Scan for the cell matching the given text and deliver its (X, Y) coordinate at center. 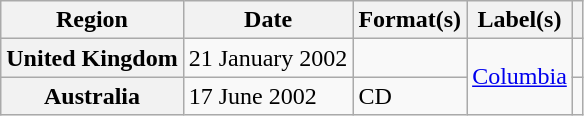
Format(s) (410, 20)
United Kingdom (92, 58)
Label(s) (520, 20)
Columbia (520, 77)
17 June 2002 (268, 96)
Australia (92, 96)
21 January 2002 (268, 58)
Region (92, 20)
Date (268, 20)
CD (410, 96)
